Capture the cell that displays the provided text and extract its (X, Y) central coordinate. 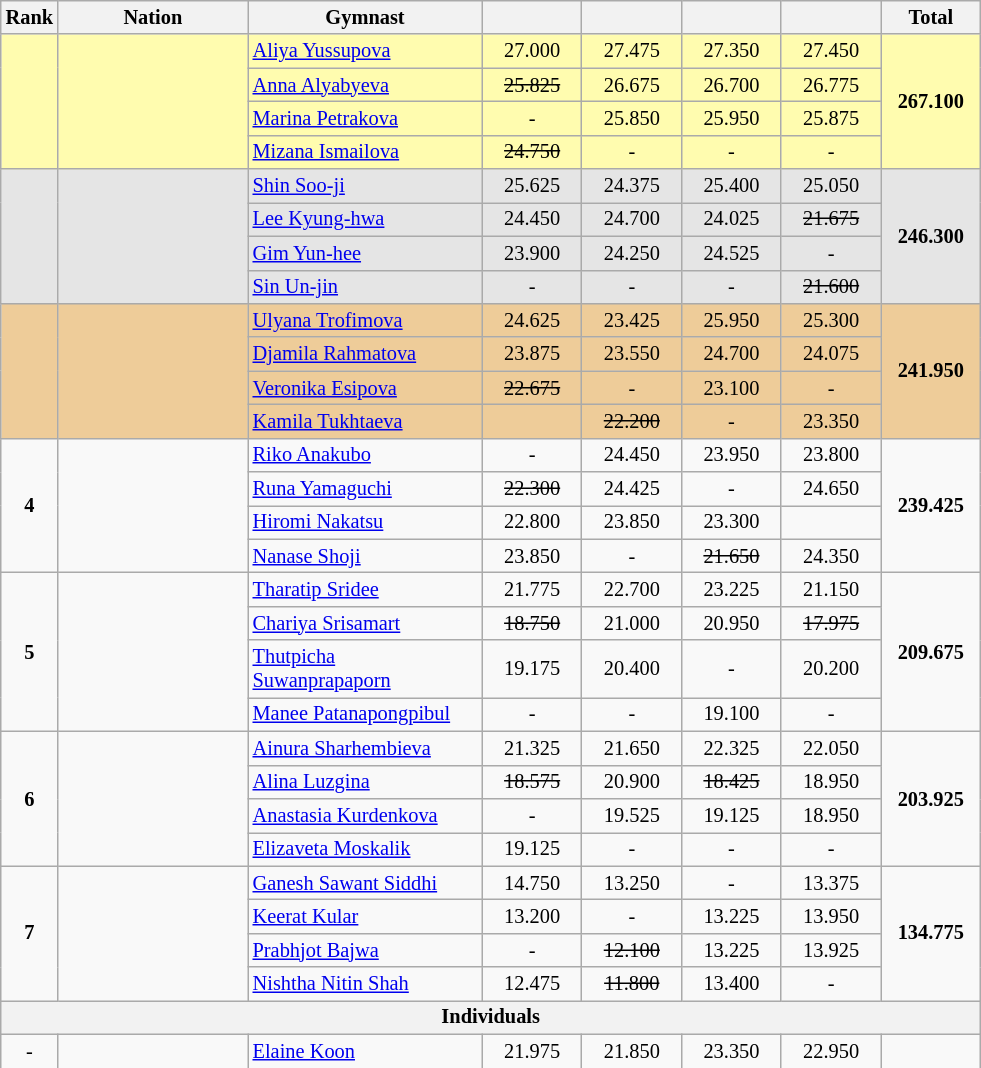
246.300 (931, 236)
209.675 (931, 652)
23.425 (632, 320)
Gymnast (366, 17)
6 (30, 798)
22.675 (532, 388)
Gim Yun-hee (366, 253)
24.350 (831, 556)
24.375 (632, 186)
7 (30, 934)
26.675 (632, 85)
22.200 (632, 421)
23.900 (532, 253)
25.625 (532, 186)
26.775 (831, 85)
20.200 (831, 669)
203.925 (931, 798)
22.300 (532, 489)
134.775 (931, 934)
18.750 (532, 623)
21.000 (632, 623)
21.325 (532, 748)
Hiromi Nakatsu (366, 522)
Anna Alyabyeva (366, 85)
13.375 (831, 883)
23.875 (532, 354)
25.850 (632, 118)
27.450 (831, 51)
21.600 (831, 287)
Nishtha Nitin Shah (366, 984)
23.100 (732, 388)
25.825 (532, 85)
13.950 (831, 916)
Djamila Rahmatova (366, 354)
22.325 (732, 748)
18.575 (532, 782)
Chariya Srisamart (366, 623)
Kamila Tukhtaeva (366, 421)
27.475 (632, 51)
Total (931, 17)
24.075 (831, 354)
Aliya Yussupova (366, 51)
21.150 (831, 589)
27.000 (532, 51)
25.875 (831, 118)
22.700 (632, 589)
Ulyana Trofimova (366, 320)
24.750 (532, 152)
Lee Kyung-hwa (366, 219)
24.025 (732, 219)
20.400 (632, 669)
Riko Anakubo (366, 455)
Elaine Koon (366, 1051)
14.750 (532, 883)
Anastasia Kurdenkova (366, 815)
11.800 (632, 984)
12.100 (632, 950)
25.050 (831, 186)
23.225 (732, 589)
Thutpicha Suwanprapaporn (366, 669)
24.250 (632, 253)
13.200 (532, 916)
Elizaveta Moskalik (366, 849)
24.425 (632, 489)
13.400 (732, 984)
21.850 (632, 1051)
23.550 (632, 354)
241.950 (931, 370)
Nation (153, 17)
Tharatip Sridee (366, 589)
Rank (30, 17)
Mizana Ismailova (366, 152)
21.675 (831, 219)
19.100 (732, 714)
23.950 (732, 455)
26.700 (732, 85)
Runa Yamaguchi (366, 489)
Individuals (491, 1017)
4 (30, 506)
22.950 (831, 1051)
21.975 (532, 1051)
22.800 (532, 522)
17.975 (831, 623)
20.900 (632, 782)
25.400 (732, 186)
Sin Un-jin (366, 287)
267.100 (931, 102)
Nanase Shoji (366, 556)
27.350 (732, 51)
5 (30, 652)
13.925 (831, 950)
22.050 (831, 748)
Ganesh Sawant Siddhi (366, 883)
23.300 (732, 522)
21.775 (532, 589)
13.250 (632, 883)
23.800 (831, 455)
20.950 (732, 623)
19.525 (632, 815)
Keerat Kular (366, 916)
Manee Patanapongpibul (366, 714)
239.425 (931, 506)
Marina Petrakova (366, 118)
Shin Soo-ji (366, 186)
24.650 (831, 489)
25.300 (831, 320)
Ainura Sharhembieva (366, 748)
19.175 (532, 669)
Veronika Esipova (366, 388)
Prabhjot Bajwa (366, 950)
12.475 (532, 984)
24.525 (732, 253)
18.425 (732, 782)
Alina Luzgina (366, 782)
24.625 (532, 320)
